Determine the (X, Y) coordinate at the center of the cell enclosing the given text.  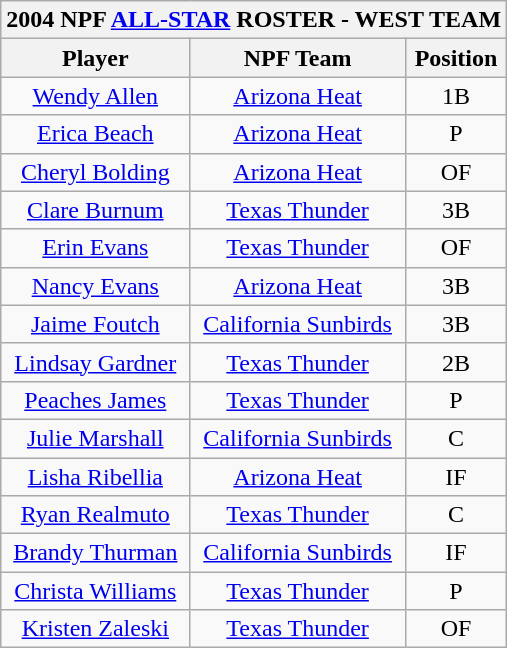
2B (456, 362)
Position (456, 58)
Player (96, 58)
Cheryl Bolding (96, 172)
2004 NPF ALL-STAR ROSTER - WEST TEAM (254, 20)
Lisha Ribellia (96, 477)
Lindsay Gardner (96, 362)
Julie Marshall (96, 438)
Erin Evans (96, 248)
Brandy Thurman (96, 553)
Christa Williams (96, 591)
Clare Burnum (96, 210)
Jaime Foutch (96, 324)
Wendy Allen (96, 96)
Nancy Evans (96, 286)
1B (456, 96)
Ryan Realmuto (96, 515)
Peaches James (96, 400)
Erica Beach (96, 134)
NPF Team (298, 58)
Kristen Zaleski (96, 629)
